For the text-containing cell, return its midpoint in [X, Y] coordinate format. 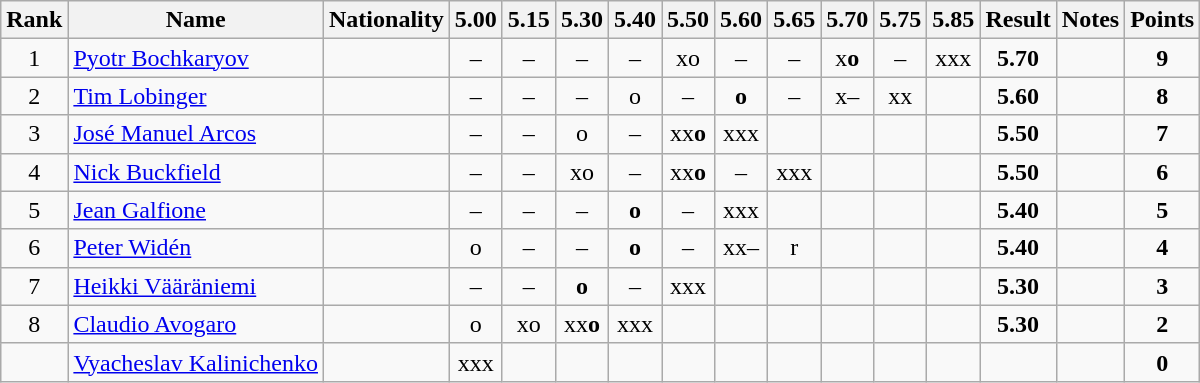
xx– [742, 248]
Name [196, 20]
Vyacheslav Kalinichenko [196, 362]
5.15 [528, 20]
Heikki Vääräniemi [196, 286]
José Manuel Arcos [196, 134]
Nick Buckfield [196, 172]
1 [34, 58]
r [794, 248]
5.75 [900, 20]
5.65 [794, 20]
5.00 [476, 20]
9 [1162, 58]
Peter Widén [196, 248]
5.85 [954, 20]
Pyotr Bochkaryov [196, 58]
Result [1018, 20]
Points [1162, 20]
0 [1162, 362]
x– [848, 96]
Claudio Avogaro [196, 324]
Tim Lobinger [196, 96]
Notes [1090, 20]
Nationality [387, 20]
Rank [34, 20]
xx [900, 96]
Jean Galfione [196, 210]
